Capture the cell that displays the provided text and extract its (X, Y) central coordinate. 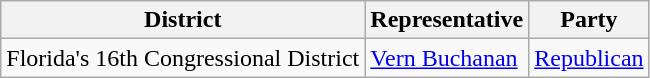
Representative (447, 20)
Republican (589, 58)
Florida's 16th Congressional District (183, 58)
Party (589, 20)
Vern Buchanan (447, 58)
District (183, 20)
